Pinpoint the cell where the given text exists, returning its (X, Y) midpoint coordinate. 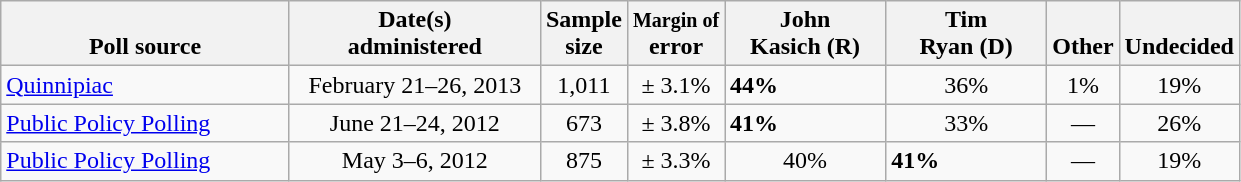
± 3.1% (676, 85)
Other (1083, 34)
± 3.8% (676, 123)
44% (806, 85)
Date(s)administered (414, 34)
875 (584, 161)
Samplesize (584, 34)
40% (806, 161)
TimRyan (D) (966, 34)
26% (1179, 123)
1% (1083, 85)
673 (584, 123)
Margin oferror (676, 34)
Quinnipiac (146, 85)
JohnKasich (R) (806, 34)
Undecided (1179, 34)
Poll source (146, 34)
February 21–26, 2013 (414, 85)
33% (966, 123)
June 21–24, 2012 (414, 123)
36% (966, 85)
± 3.3% (676, 161)
May 3–6, 2012 (414, 161)
1,011 (584, 85)
